Search for the cell housing the specified text and yield its [X, Y] center coordinate. 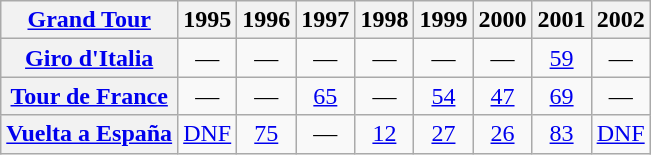
26 [502, 134]
12 [384, 134]
2001 [562, 20]
Tour de France [90, 96]
Grand Tour [90, 20]
1999 [444, 20]
1998 [384, 20]
65 [326, 96]
59 [562, 58]
1997 [326, 20]
2000 [502, 20]
Giro d'Italia [90, 58]
Vuelta a España [90, 134]
2002 [620, 20]
1995 [208, 20]
1996 [266, 20]
54 [444, 96]
47 [502, 96]
75 [266, 134]
27 [444, 134]
83 [562, 134]
69 [562, 96]
